Scan for the cell matching the given text and deliver its (x, y) coordinate at center. 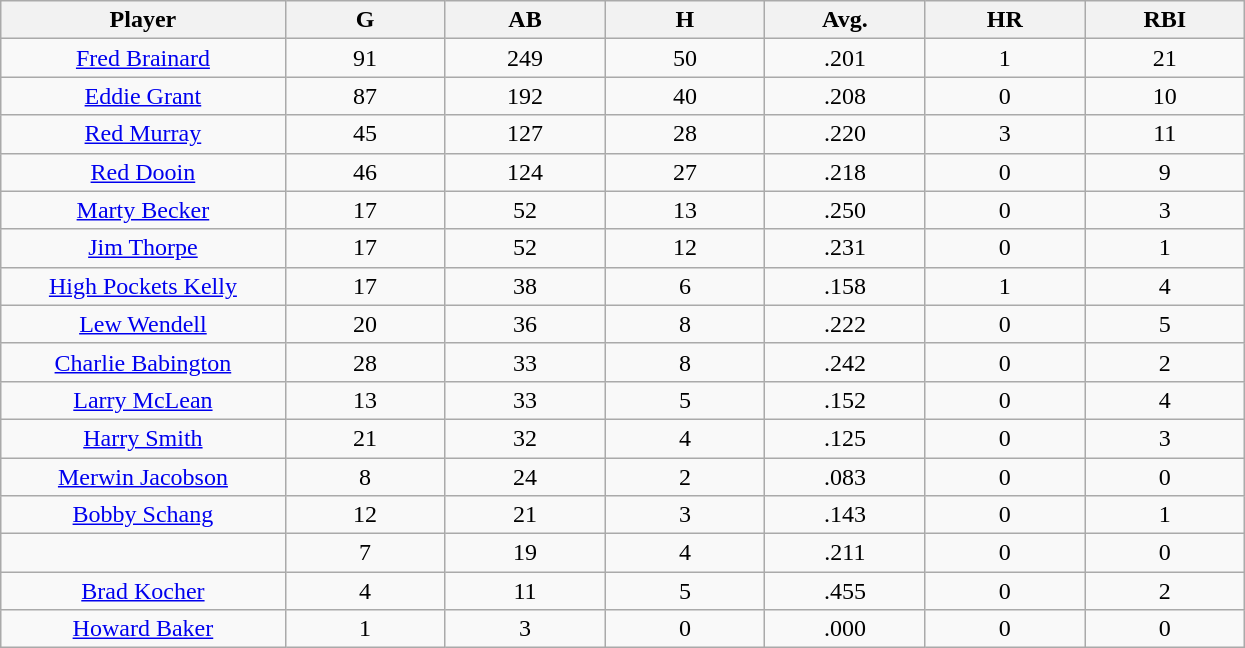
.218 (845, 172)
36 (525, 324)
.455 (845, 591)
Merwin Jacobson (143, 477)
9 (1165, 172)
Red Murray (143, 134)
124 (525, 172)
.152 (845, 400)
.000 (845, 629)
AB (525, 20)
Charlie Babington (143, 362)
192 (525, 96)
46 (365, 172)
32 (525, 438)
20 (365, 324)
10 (1165, 96)
Jim Thorpe (143, 248)
24 (525, 477)
50 (685, 58)
.242 (845, 362)
Brad Kocher (143, 591)
Fred Brainard (143, 58)
Marty Becker (143, 210)
45 (365, 134)
249 (525, 58)
.231 (845, 248)
.222 (845, 324)
Red Dooin (143, 172)
Howard Baker (143, 629)
.250 (845, 210)
H (685, 20)
Eddie Grant (143, 96)
Player (143, 20)
.158 (845, 286)
.220 (845, 134)
.143 (845, 515)
Lew Wendell (143, 324)
Avg. (845, 20)
Harry Smith (143, 438)
.201 (845, 58)
6 (685, 286)
91 (365, 58)
HR (1005, 20)
40 (685, 96)
27 (685, 172)
19 (525, 553)
Larry McLean (143, 400)
87 (365, 96)
RBI (1165, 20)
Bobby Schang (143, 515)
127 (525, 134)
7 (365, 553)
.083 (845, 477)
.208 (845, 96)
G (365, 20)
High Pockets Kelly (143, 286)
38 (525, 286)
.211 (845, 553)
.125 (845, 438)
